Find where the given text appears and provide that cell's center as (X, Y) coordinate. 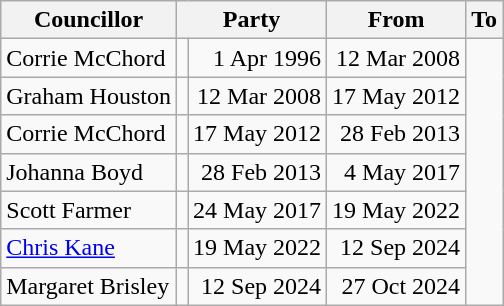
From (396, 20)
Margaret Brisley (89, 286)
1 Apr 1996 (258, 58)
Scott Farmer (89, 210)
27 Oct 2024 (396, 286)
4 May 2017 (396, 172)
Councillor (89, 20)
Johanna Boyd (89, 172)
Chris Kane (89, 248)
Graham Houston (89, 96)
To (484, 20)
24 May 2017 (258, 210)
Party (251, 20)
